Find where the given text appears and provide that cell's center as (X, Y) coordinate. 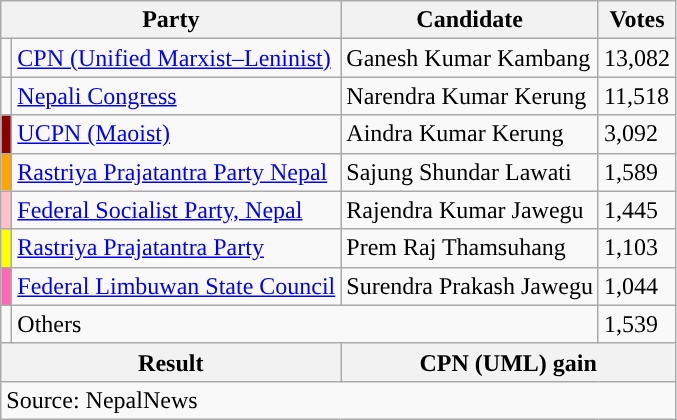
CPN (UML) gain (508, 362)
1,103 (636, 248)
UCPN (Maoist) (176, 134)
13,082 (636, 58)
1,044 (636, 286)
Result (171, 362)
Nepali Congress (176, 96)
Votes (636, 20)
Aindra Kumar Kerung (470, 134)
Ganesh Kumar Kambang (470, 58)
Others (306, 324)
Prem Raj Thamsuhang (470, 248)
Sajung Shundar Lawati (470, 172)
1,445 (636, 210)
Rastriya Prajatantra Party Nepal (176, 172)
Surendra Prakash Jawegu (470, 286)
Rastriya Prajatantra Party (176, 248)
CPN (Unified Marxist–Leninist) (176, 58)
Federal Limbuwan State Council (176, 286)
Federal Socialist Party, Nepal (176, 210)
Party (171, 20)
Narendra Kumar Kerung (470, 96)
Rajendra Kumar Jawegu (470, 210)
Candidate (470, 20)
1,589 (636, 172)
1,539 (636, 324)
Source: NepalNews (338, 400)
11,518 (636, 96)
3,092 (636, 134)
